Return the [x, y] coordinate for the center point of the cell that contains the specified text.  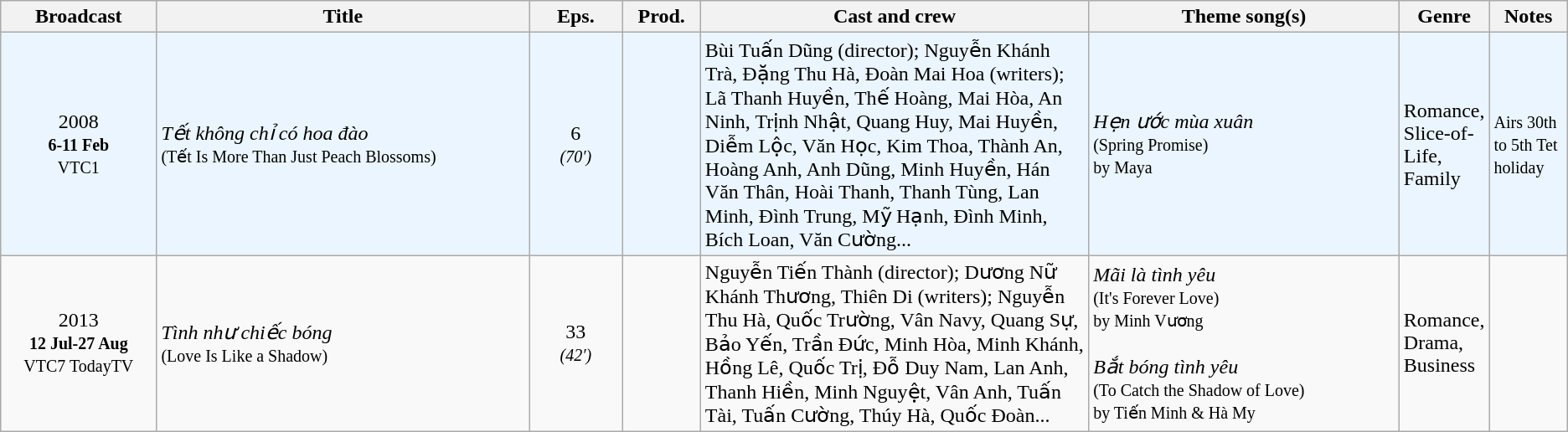
Notes [1528, 17]
Romance, Drama, Business [1444, 343]
20086-11 FebVTC1 [79, 144]
Mãi là tình yêu(It's Forever Love)by Minh VươngBắt bóng tình yêu(To Catch the Shadow of Love)by Tiến Minh & Hà My [1245, 343]
33(42′) [576, 343]
201312 Jul-27 AugVTC7 TodayTV [79, 343]
Airs 30th to 5th Tet holiday [1528, 144]
Eps. [576, 17]
Theme song(s) [1245, 17]
Broadcast [79, 17]
Tình như chiếc bóng (Love Is Like a Shadow) [343, 343]
Title [343, 17]
Genre [1444, 17]
Cast and crew [895, 17]
Hẹn ước mùa xuân(Spring Promise)by Maya [1245, 144]
6(70′) [576, 144]
Romance, Slice-of-Life, Family [1444, 144]
Tết không chỉ có hoa đào (Tết Is More Than Just Peach Blossoms) [343, 144]
Prod. [662, 17]
